Capture the cell that displays the provided text and extract its [x, y] central coordinate. 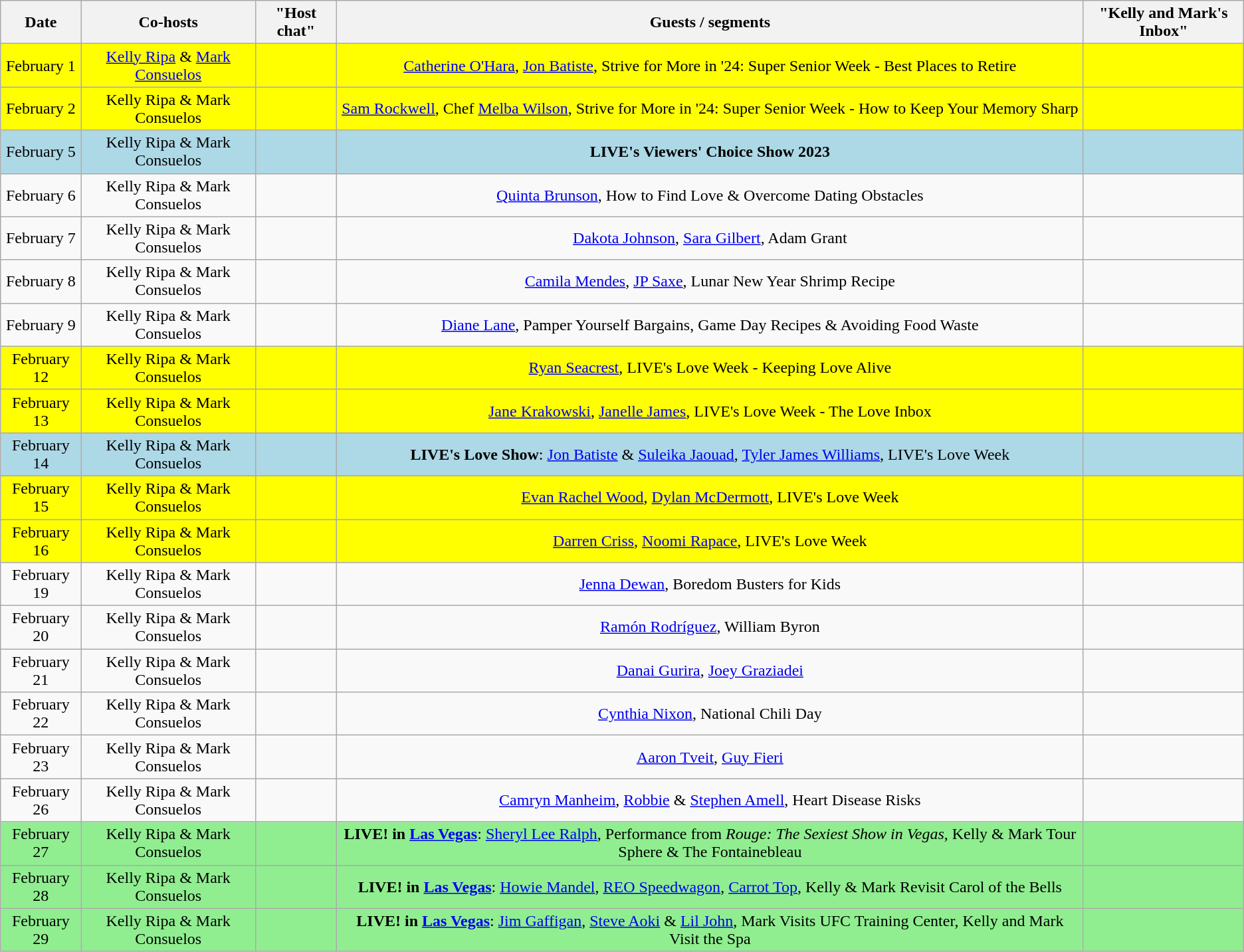
February 22 [41, 714]
Quinta Brunson, How to Find Love & Overcome Dating Obstacles [710, 195]
February 26 [41, 800]
February 5 [41, 151]
February 8 [41, 282]
Ryan Seacrest, LIVE's Love Week - Keeping Love Alive [710, 368]
Catherine O'Hara, Jon Batiste, Strive for More in '24: Super Senior Week - Best Places to Retire [710, 65]
LIVE! in Las Vegas: Howie Mandel, REO Speedwagon, Carrot Top, Kelly & Mark Revisit Carol of the Bells [710, 886]
Ramón Rodríguez, William Byron [710, 627]
Diane Lane, Pamper Yourself Bargains, Game Day Recipes & Avoiding Food Waste [710, 324]
February 14 [41, 454]
Date [41, 23]
Aaron Tveit, Guy Fieri [710, 757]
Dakota Johnson, Sara Gilbert, Adam Grant [710, 238]
February 16 [41, 541]
LIVE's Love Show: Jon Batiste & Suleika Jaouad, Tyler James Williams, LIVE's Love Week [710, 454]
February 15 [41, 497]
LIVE's Viewers' Choice Show 2023 [710, 151]
February 20 [41, 627]
Danai Gurira, Joey Graziadei [710, 671]
February 6 [41, 195]
February 29 [41, 930]
Evan Rachel Wood, Dylan McDermott, LIVE's Love Week [710, 497]
Camila Mendes, JP Saxe, Lunar New Year Shrimp Recipe [710, 282]
February 1 [41, 65]
February 7 [41, 238]
LIVE! in Las Vegas: Sheryl Lee Ralph, Performance from Rouge: The Sexiest Show in Vegas, Kelly & Mark Tour Sphere & The Fontainebleau [710, 844]
Cynthia Nixon, National Chili Day [710, 714]
February 2 [41, 109]
February 28 [41, 886]
February 12 [41, 368]
"Kelly and Mark's Inbox" [1163, 23]
Guests / segments [710, 23]
February 27 [41, 844]
Sam Rockwell, Chef Melba Wilson, Strive for More in '24: Super Senior Week - How to Keep Your Memory Sharp [710, 109]
Darren Criss, Noomi Rapace, LIVE's Love Week [710, 541]
February 19 [41, 585]
Jenna Dewan, Boredom Busters for Kids [710, 585]
February 23 [41, 757]
Camryn Manheim, Robbie & Stephen Amell, Heart Disease Risks [710, 800]
Jane Krakowski, Janelle James, LIVE's Love Week - The Love Inbox [710, 411]
February 13 [41, 411]
February 21 [41, 671]
February 9 [41, 324]
LIVE! in Las Vegas: Jim Gaffigan, Steve Aoki & Lil John, Mark Visits UFC Training Center, Kelly and Mark Visit the Spa [710, 930]
Co-hosts [168, 23]
"Host chat" [296, 23]
